Capture the cell that displays the provided text and extract its [x, y] central coordinate. 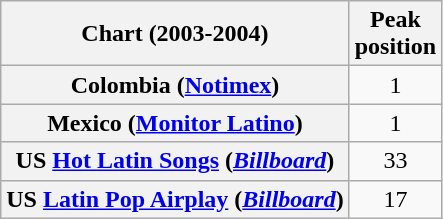
33 [395, 161]
Mexico (Monitor Latino) [175, 123]
Peakposition [395, 34]
US Latin Pop Airplay (Billboard) [175, 199]
US Hot Latin Songs (Billboard) [175, 161]
Chart (2003-2004) [175, 34]
17 [395, 199]
Colombia (Notimex) [175, 85]
